Return the (X, Y) coordinate for the center point of the cell that contains the specified text.  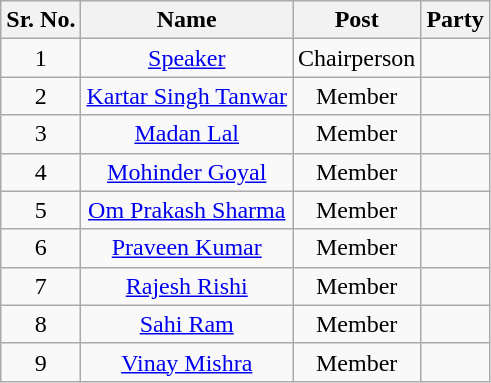
1 (41, 58)
8 (41, 324)
Post (356, 20)
Vinay Mishra (187, 362)
3 (41, 134)
Sahi Ram (187, 324)
Party (455, 20)
Madan Lal (187, 134)
Sr. No. (41, 20)
Chairperson (356, 58)
Praveen Kumar (187, 248)
Om Prakash Sharma (187, 210)
2 (41, 96)
5 (41, 210)
Rajesh Rishi (187, 286)
7 (41, 286)
Mohinder Goyal (187, 172)
4 (41, 172)
9 (41, 362)
Kartar Singh Tanwar (187, 96)
Speaker (187, 58)
Name (187, 20)
6 (41, 248)
